Find where the given text appears and provide that cell's center as [X, Y] coordinate. 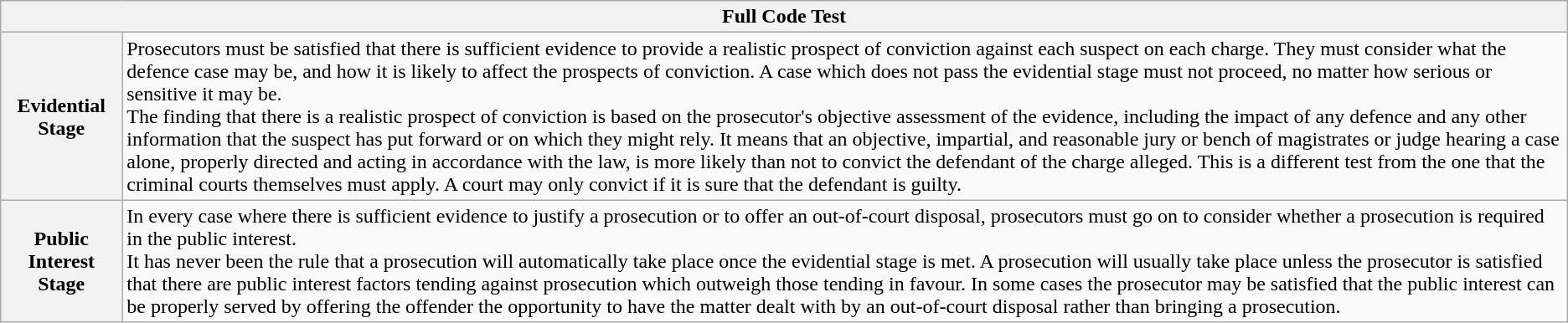
Evidential Stage [62, 116]
Full Code Test [784, 17]
Public Interest Stage [62, 261]
